Locate the cell with the specified text and output its [X, Y] center coordinate. 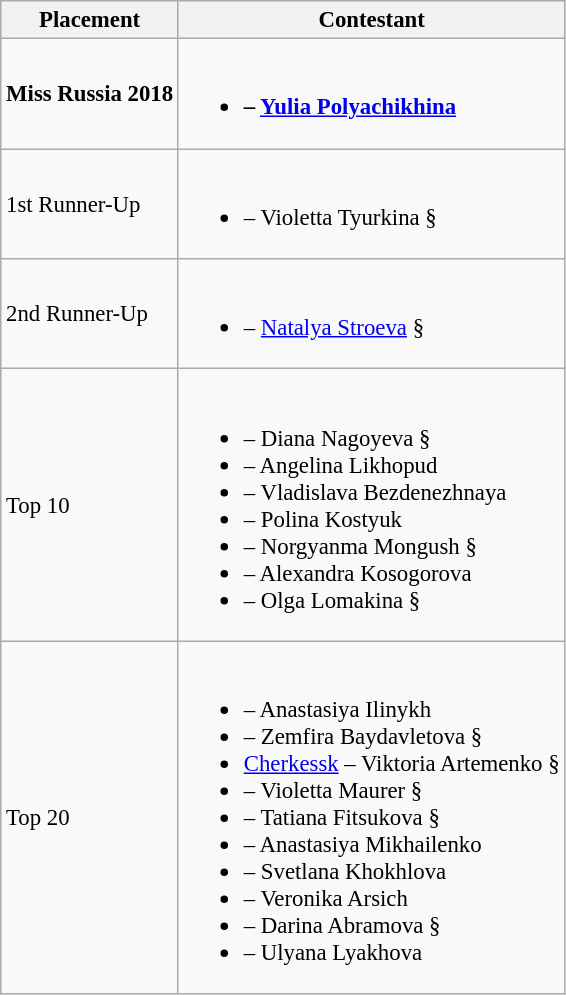
2nd Runner-Up [90, 314]
Contestant [371, 20]
– Violetta Tyurkina § [371, 204]
– Natalya Stroeva § [371, 314]
1st Runner-Up [90, 204]
Top 20 [90, 818]
Top 10 [90, 505]
– Diana Nagoyeva § – Angelina Likhopud – Vladislava Bezdenezhnaya – Polina Kostyuk – Norgyanma Mongush § – Alexandra Kosogorova – Olga Lomakina § [371, 505]
Placement [90, 20]
– Yulia Polyachikhina [371, 94]
Miss Russia 2018 [90, 94]
